Detect which cell encompasses the target text, then output its (X, Y) center coordinate. 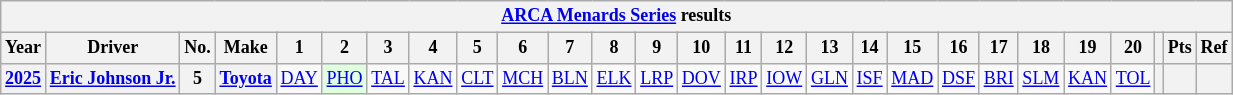
ARCA Menards Series results (616, 16)
DSF (959, 78)
ISF (870, 78)
TOL (1132, 78)
12 (784, 48)
PHO (344, 78)
Pts (1180, 48)
Make (246, 48)
Eric Johnson Jr. (112, 78)
1 (299, 48)
6 (523, 48)
GLN (830, 78)
3 (388, 48)
TAL (388, 78)
DOV (702, 78)
Year (24, 48)
DAY (299, 78)
LRP (657, 78)
13 (830, 48)
ELK (614, 78)
2 (344, 48)
IRP (744, 78)
2025 (24, 78)
Toyota (246, 78)
MAD (912, 78)
9 (657, 48)
19 (1088, 48)
No. (198, 48)
8 (614, 48)
17 (998, 48)
4 (433, 48)
Driver (112, 48)
SLM (1041, 78)
Ref (1214, 48)
11 (744, 48)
20 (1132, 48)
18 (1041, 48)
IOW (784, 78)
MCH (523, 78)
15 (912, 48)
14 (870, 48)
7 (570, 48)
BLN (570, 78)
BRI (998, 78)
16 (959, 48)
10 (702, 48)
CLT (478, 78)
